Determine the [x, y] coordinate at the center of the cell enclosing the given text.  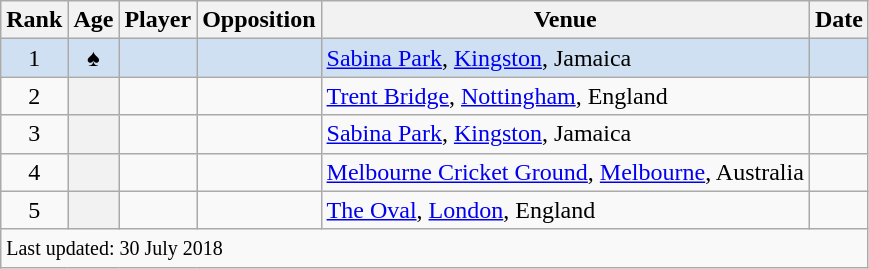
2 [34, 96]
The Oval, London, England [565, 210]
1 [34, 58]
Melbourne Cricket Ground, Melbourne, Australia [565, 172]
Trent Bridge, Nottingham, England [565, 96]
Age [94, 20]
5 [34, 210]
Opposition [259, 20]
Rank [34, 20]
Venue [565, 20]
Player [158, 20]
3 [34, 134]
4 [34, 172]
Last updated: 30 July 2018 [435, 248]
Date [838, 20]
♠ [94, 58]
